Detect which cell encompasses the target text, then output its (X, Y) center coordinate. 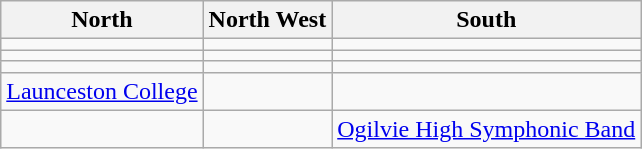
Ogilvie High Symphonic Band (486, 129)
Launceston College (102, 91)
South (486, 20)
North (102, 20)
North West (268, 20)
